Determine the (x, y) coordinate at the center of the cell enclosing the given text.  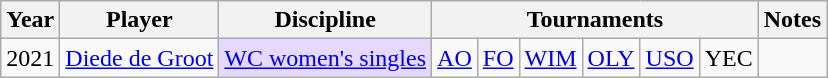
USO (670, 58)
2021 (30, 58)
Player (140, 20)
Tournaments (596, 20)
FO (498, 58)
OLY (611, 58)
YEC (728, 58)
WC women's singles (326, 58)
Year (30, 20)
Notes (792, 20)
WIM (550, 58)
AO (455, 58)
Diede de Groot (140, 58)
Discipline (326, 20)
